For the text-containing cell, return its midpoint in [x, y] coordinate format. 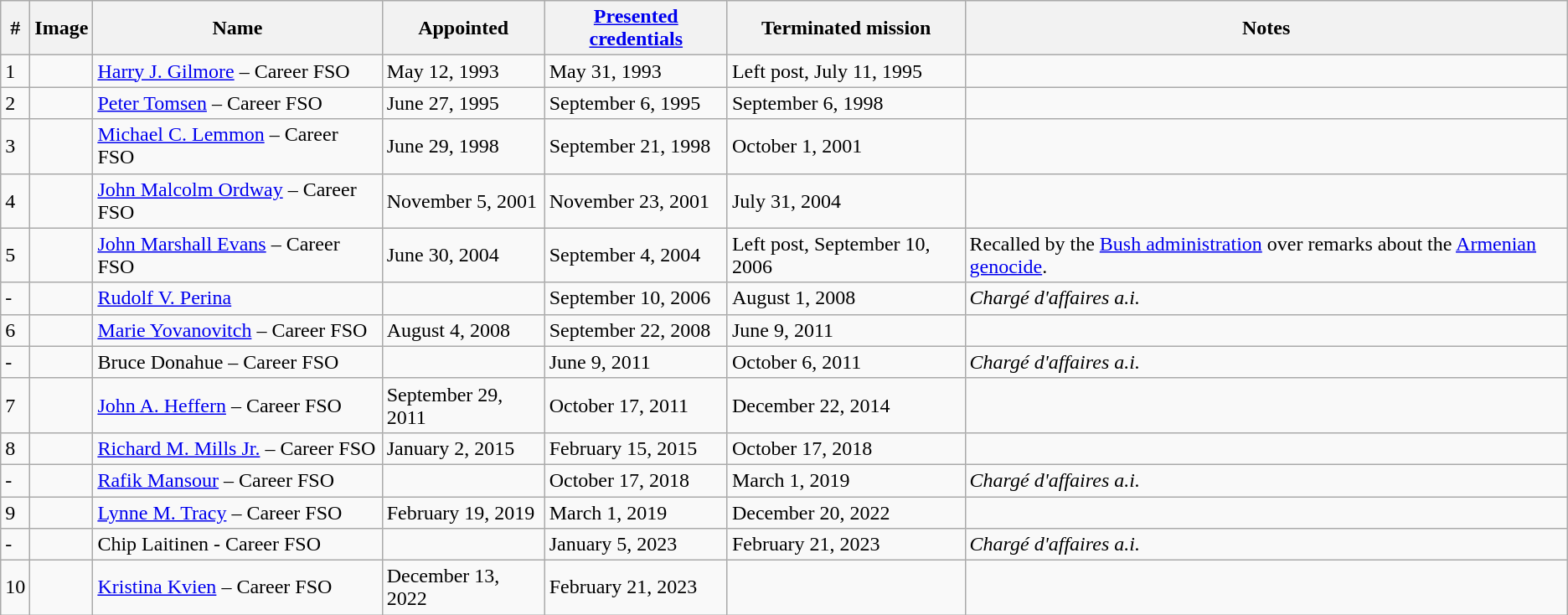
June 29, 1998 [463, 146]
John Marshall Evans – Career FSO [238, 255]
Appointed [463, 28]
Lynne M. Tracy – Career FSO [238, 512]
2 [15, 103]
June 30, 2004 [463, 255]
September 22, 2008 [636, 330]
Harry J. Gilmore – Career FSO [238, 71]
Richard M. Mills Jr. – Career FSO [238, 448]
Name [238, 28]
February 19, 2019 [463, 512]
# [15, 28]
December 20, 2022 [846, 512]
Chip Laitinen - Career FSO [238, 545]
Rafik Mansour – Career FSO [238, 480]
Michael C. Lemmon – Career FSO [238, 146]
September 4, 2004 [636, 255]
May 12, 1993 [463, 71]
1 [15, 71]
November 23, 2001 [636, 201]
December 22, 2014 [846, 406]
9 [15, 512]
November 5, 2001 [463, 201]
4 [15, 201]
Presented credentials [636, 28]
Bruce Donahue – Career FSO [238, 362]
September 6, 1998 [846, 103]
January 5, 2023 [636, 545]
October 1, 2001 [846, 146]
John A. Heffern – Career FSO [238, 406]
Left post, July 11, 1995 [846, 71]
December 13, 2022 [463, 588]
Recalled by the Bush administration over remarks about the Armenian genocide. [1266, 255]
7 [15, 406]
July 31, 2004 [846, 201]
October 17, 2011 [636, 406]
September 29, 2011 [463, 406]
3 [15, 146]
Peter Tomsen – Career FSO [238, 103]
6 [15, 330]
May 31, 1993 [636, 71]
February 15, 2015 [636, 448]
October 6, 2011 [846, 362]
August 4, 2008 [463, 330]
Left post, September 10, 2006 [846, 255]
8 [15, 448]
Rudolf V. Perina [238, 298]
September 10, 2006 [636, 298]
January 2, 2015 [463, 448]
June 27, 1995 [463, 103]
Marie Yovanovitch – Career FSO [238, 330]
August 1, 2008 [846, 298]
Terminated mission [846, 28]
Kristina Kvien – Career FSO [238, 588]
10 [15, 588]
Image [62, 28]
Notes [1266, 28]
5 [15, 255]
John Malcolm Ordway – Career FSO [238, 201]
September 21, 1998 [636, 146]
September 6, 1995 [636, 103]
